Pinpoint the cell where the given text exists, returning its [X, Y] midpoint coordinate. 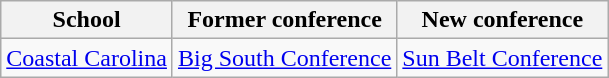
Sun Belt Conference [502, 58]
New conference [502, 20]
Former conference [284, 20]
School [87, 20]
Coastal Carolina [87, 58]
Big South Conference [284, 58]
